Detect which cell encompasses the target text, then output its (x, y) center coordinate. 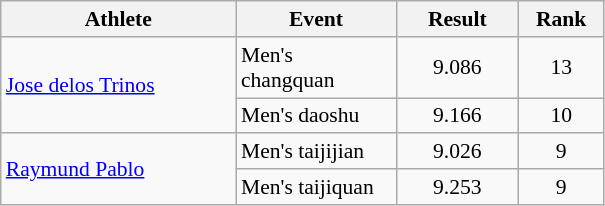
Raymund Pablo (118, 170)
Men's daoshu (316, 116)
Athlete (118, 19)
Men's taijiquan (316, 187)
9.086 (458, 68)
Men's taijijian (316, 152)
Men's changquan (316, 68)
Rank (562, 19)
Event (316, 19)
Jose delos Trinos (118, 86)
9.166 (458, 116)
9.253 (458, 187)
Result (458, 19)
13 (562, 68)
9.026 (458, 152)
10 (562, 116)
